Provide the (X, Y) coordinate of the cell's center where the given text is located.  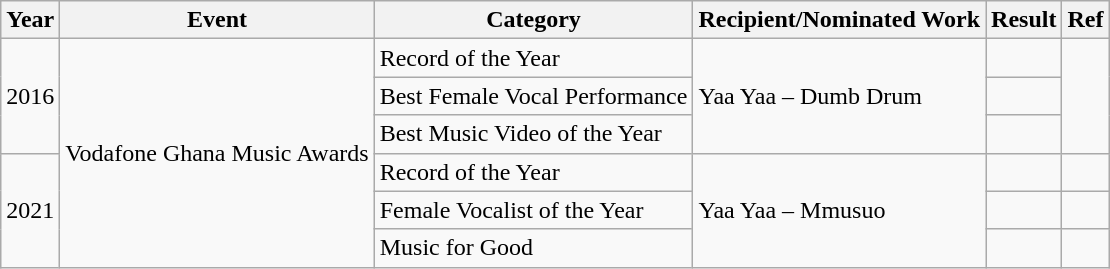
Event (217, 20)
Best Female Vocal Performance (534, 96)
Vodafone Ghana Music Awards (217, 153)
Ref (1086, 20)
Music for Good (534, 248)
Result (1024, 20)
Year (30, 20)
Yaa Yaa – Mmusuo (840, 210)
Recipient/Nominated Work (840, 20)
Best Music Video of the Year (534, 134)
Yaa Yaa – Dumb Drum (840, 96)
Female Vocalist of the Year (534, 210)
Category (534, 20)
2021 (30, 210)
2016 (30, 96)
